Identify which cell holds the provided text, then report its [X, Y] central coordinate. 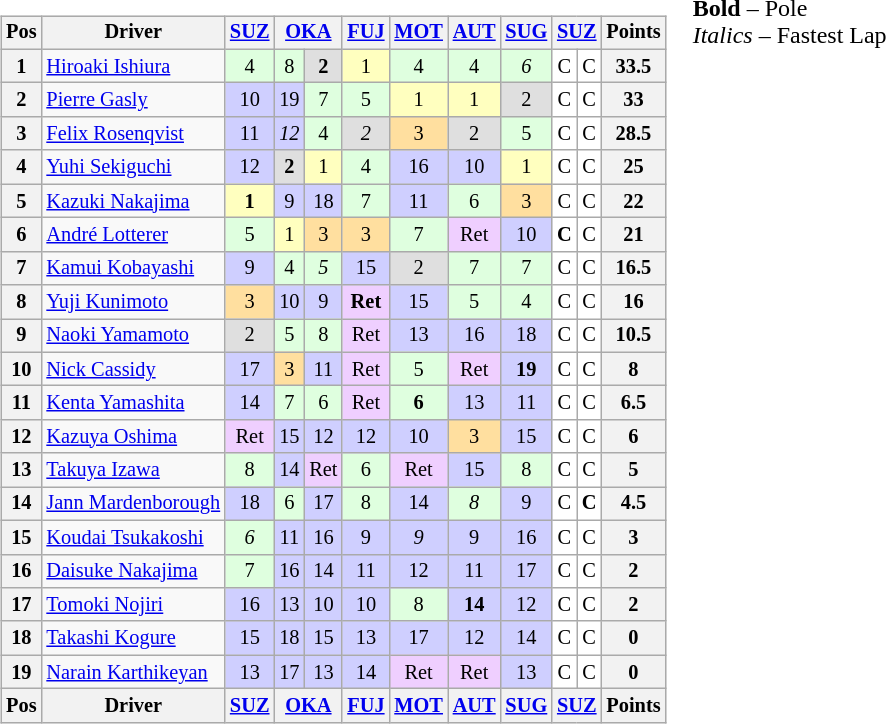
Tomoki Nojiri [133, 605]
6.5 [633, 403]
Naoki Yamamoto [133, 336]
22 [633, 201]
Daisuke Nakajima [133, 571]
Hiroaki Ishiura [133, 66]
Pierre Gasly [133, 100]
28.5 [633, 134]
16.5 [633, 268]
33.5 [633, 66]
Felix Rosenqvist [133, 134]
André Lotterer [133, 235]
Kamui Kobayashi [133, 268]
33 [633, 100]
21 [633, 235]
Nick Cassidy [133, 369]
Yuji Kunimoto [133, 302]
10.5 [633, 336]
Takuya Izawa [133, 470]
Yuhi Sekiguchi [133, 167]
Kazuya Oshima [133, 437]
Jann Mardenborough [133, 504]
Narain Karthikeyan [133, 672]
Koudai Tsukakoshi [133, 537]
Takashi Kogure [133, 638]
Kenta Yamashita [133, 403]
4.5 [633, 504]
Kazuki Nakajima [133, 201]
25 [633, 167]
